Return [X, Y] of the center of cell containing provided text 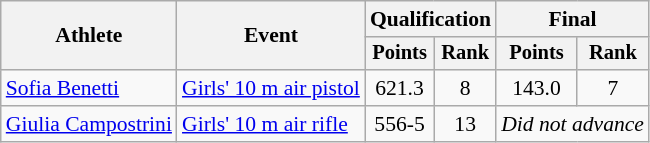
Final [572, 19]
13 [465, 124]
Event [271, 36]
Sofia Benetti [89, 88]
8 [465, 88]
Athlete [89, 36]
Girls' 10 m air rifle [271, 124]
Did not advance [572, 124]
Qualification [430, 19]
621.3 [400, 88]
143.0 [536, 88]
Giulia Campostrini [89, 124]
7 [613, 88]
556-5 [400, 124]
Girls' 10 m air pistol [271, 88]
